Extract the [x, y] coordinate from the center of the cell holding the provided text.  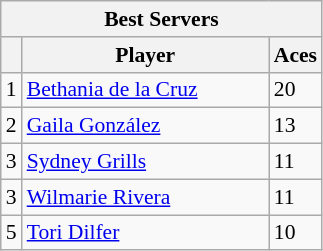
Aces [296, 55]
Bethania de la Cruz [146, 90]
2 [12, 126]
Sydney Grills [146, 162]
Gaila González [146, 126]
Best Servers [162, 19]
Wilmarie Rivera [146, 197]
1 [12, 90]
Tori Dilfer [146, 233]
13 [296, 126]
10 [296, 233]
5 [12, 233]
Player [146, 55]
20 [296, 90]
